Return (X, Y) of the center of cell containing provided text 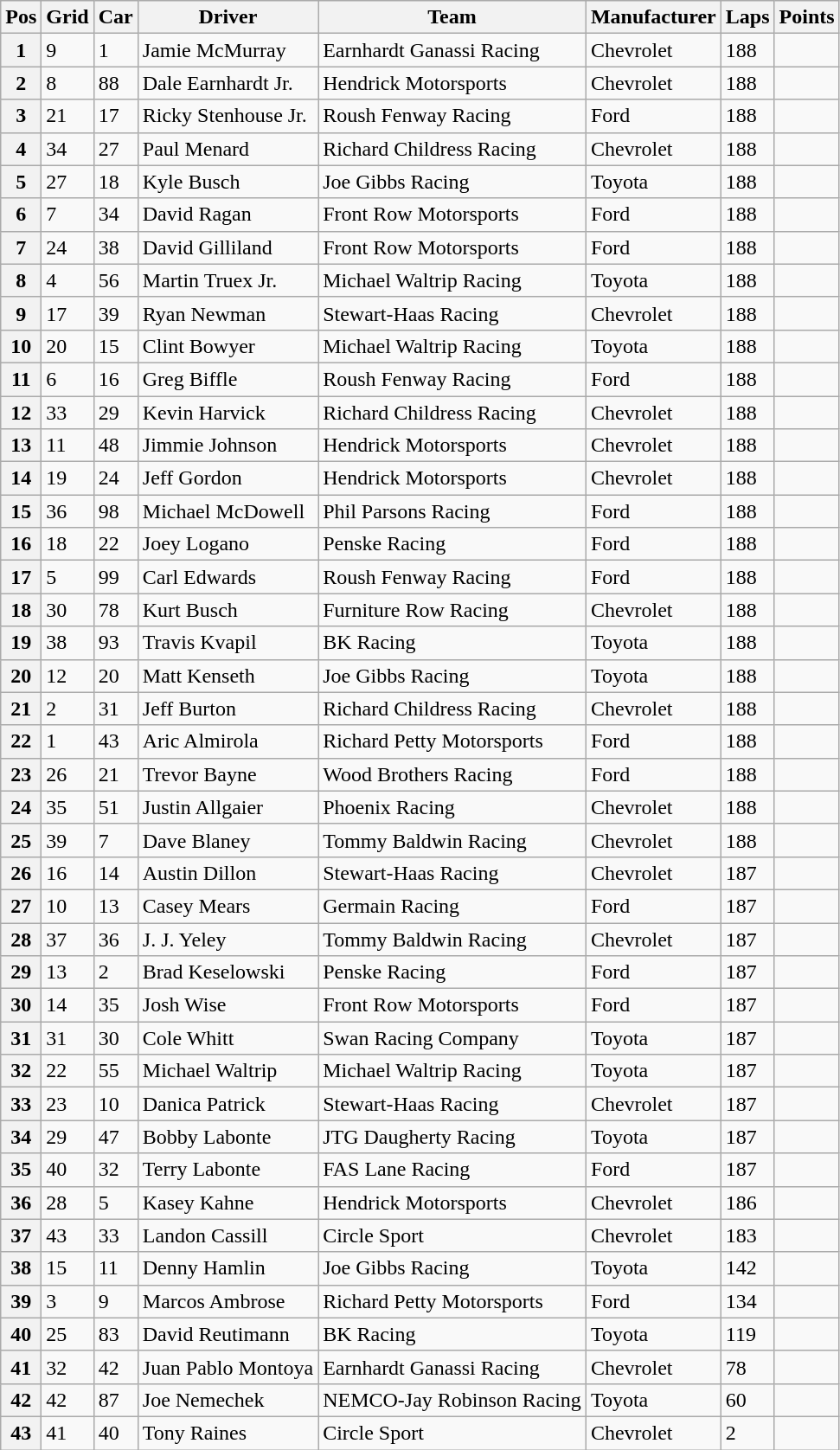
47 (116, 1137)
134 (747, 1301)
87 (116, 1400)
Marcos Ambrose (228, 1301)
Danica Patrick (228, 1104)
93 (116, 643)
Swan Racing Company (452, 1038)
Casey Mears (228, 906)
Jeff Gordon (228, 478)
Paul Menard (228, 149)
Brad Keselowski (228, 972)
99 (116, 577)
Kurt Busch (228, 610)
Phil Parsons Racing (452, 511)
Travis Kvapil (228, 643)
56 (116, 280)
Trevor Bayne (228, 774)
142 (747, 1268)
51 (116, 807)
Manufacturer (653, 17)
Martin Truex Jr. (228, 280)
Team (452, 17)
David Gilliland (228, 247)
Phoenix Racing (452, 807)
Michael McDowell (228, 511)
Ricky Stenhouse Jr. (228, 116)
55 (116, 1071)
Landon Cassill (228, 1235)
Driver (228, 17)
JTG Daugherty Racing (452, 1137)
Juan Pablo Montoya (228, 1367)
Denny Hamlin (228, 1268)
Austin Dillon (228, 873)
Cole Whitt (228, 1038)
60 (747, 1400)
Kasey Kahne (228, 1203)
Michael Waltrip (228, 1071)
Justin Allgaier (228, 807)
Pos (21, 17)
Points (806, 17)
Clint Bowyer (228, 346)
Dale Earnhardt Jr. (228, 83)
Bobby Labonte (228, 1137)
Carl Edwards (228, 577)
Jeff Burton (228, 709)
Jimmie Johnson (228, 446)
183 (747, 1235)
83 (116, 1334)
Terry Labonte (228, 1170)
98 (116, 511)
48 (116, 446)
Joey Logano (228, 544)
Ryan Newman (228, 313)
Matt Kenseth (228, 676)
Car (116, 17)
Jamie McMurray (228, 50)
Laps (747, 17)
Wood Brothers Racing (452, 774)
Grid (67, 17)
Greg Biffle (228, 379)
186 (747, 1203)
Dave Blaney (228, 840)
88 (116, 83)
David Reutimann (228, 1334)
Kyle Busch (228, 182)
Furniture Row Racing (452, 610)
NEMCO-Jay Robinson Racing (452, 1400)
J. J. Yeley (228, 939)
David Ragan (228, 215)
119 (747, 1334)
Joe Nemechek (228, 1400)
FAS Lane Racing (452, 1170)
Germain Racing (452, 906)
Tony Raines (228, 1433)
Aric Almirola (228, 741)
Kevin Harvick (228, 413)
Josh Wise (228, 1005)
